Return (X, Y) of the center of cell containing provided text 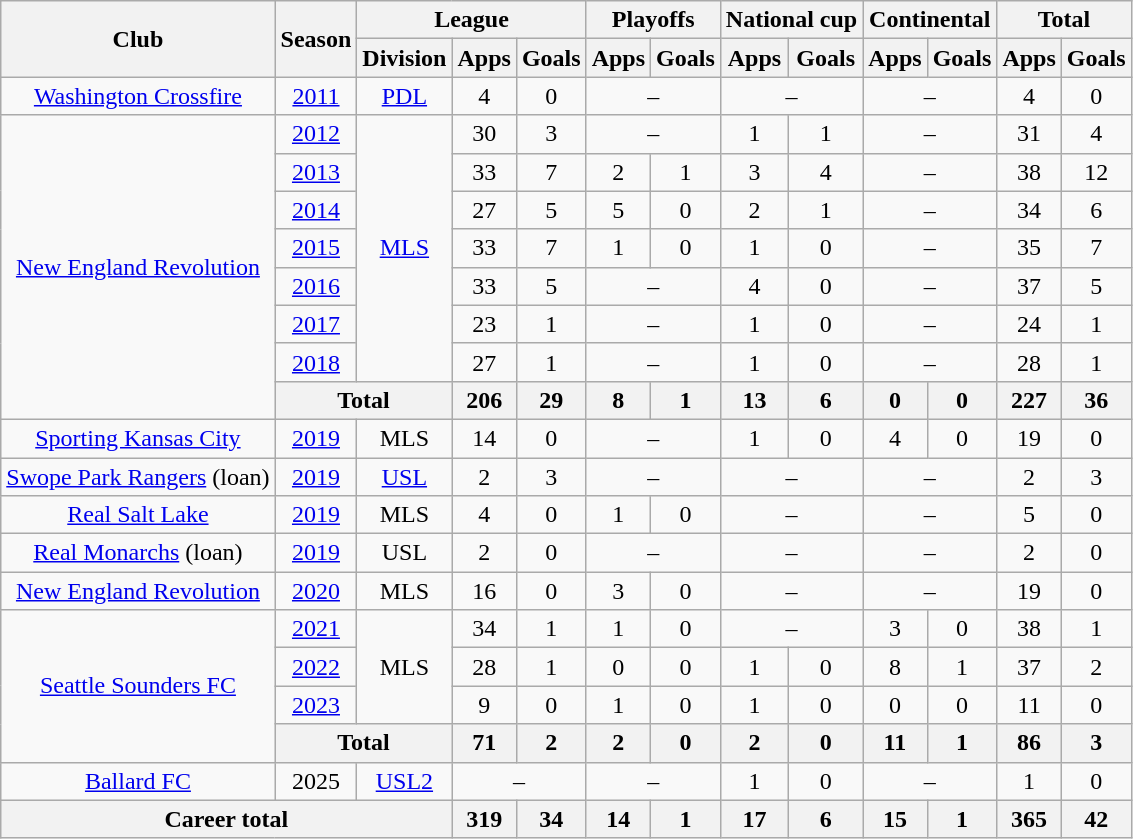
League (472, 20)
National cup (791, 20)
Washington Crossfire (138, 96)
23 (484, 324)
Continental (930, 20)
2012 (316, 134)
12 (1096, 172)
227 (1029, 400)
2017 (316, 324)
24 (1029, 324)
13 (754, 400)
365 (1029, 819)
Division (404, 58)
Season (316, 39)
2022 (316, 667)
17 (754, 819)
42 (1096, 819)
Ballard FC (138, 781)
30 (484, 134)
206 (484, 400)
USL2 (404, 781)
PDL (404, 96)
86 (1029, 743)
2025 (316, 781)
2015 (316, 248)
2013 (316, 172)
319 (484, 819)
Club (138, 39)
Swope Park Rangers (loan) (138, 477)
29 (551, 400)
71 (484, 743)
9 (484, 705)
Sporting Kansas City (138, 438)
2011 (316, 96)
Seattle Sounders FC (138, 686)
2023 (316, 705)
35 (1029, 248)
16 (484, 591)
2020 (316, 591)
Career total (226, 819)
2016 (316, 286)
2018 (316, 362)
Playoffs (653, 20)
15 (895, 819)
Real Monarchs (loan) (138, 553)
36 (1096, 400)
Real Salt Lake (138, 515)
31 (1029, 134)
2014 (316, 210)
2021 (316, 629)
